Output the (X, Y) coordinate of the center of the cell containing the given text.  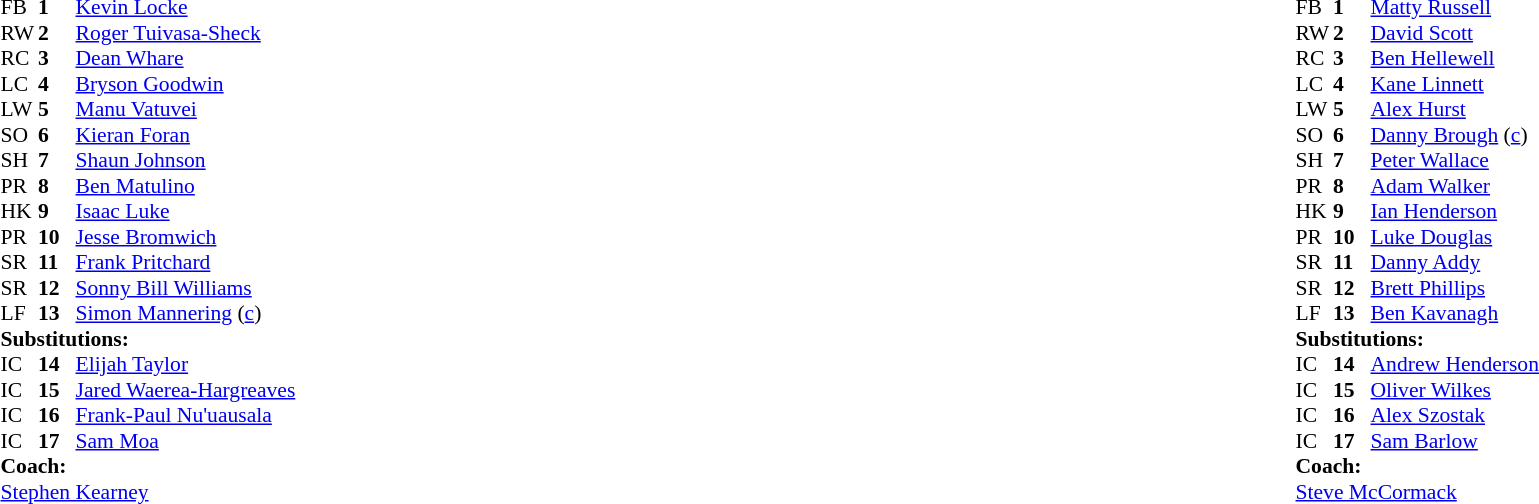
Luke Douglas (1455, 237)
Alex Hurst (1455, 109)
Ben Matulino (186, 186)
Jared Waerea-Hargreaves (186, 390)
Kane Linnett (1455, 84)
Peter Wallace (1455, 161)
Frank Pritchard (186, 263)
Simon Mannering (c) (186, 313)
Sam Moa (186, 441)
Ben Kavanagh (1455, 313)
Oliver Wilkes (1455, 390)
Sonny Bill Williams (186, 288)
Ben Hellewell (1455, 59)
Brett Phillips (1455, 288)
Adam Walker (1455, 186)
Danny Addy (1455, 263)
Sam Barlow (1455, 441)
Ian Henderson (1455, 211)
Roger Tuivasa-Sheck (186, 33)
Elijah Taylor (186, 365)
Dean Whare (186, 59)
Danny Brough (c) (1455, 135)
Shaun Johnson (186, 161)
Bryson Goodwin (186, 84)
Kieran Foran (186, 135)
Jesse Bromwich (186, 237)
David Scott (1455, 33)
Isaac Luke (186, 211)
Manu Vatuvei (186, 109)
Alex Szostak (1455, 415)
Frank-Paul Nu'uausala (186, 415)
Andrew Henderson (1455, 365)
